Locate the cell with the specified text and output its (X, Y) center coordinate. 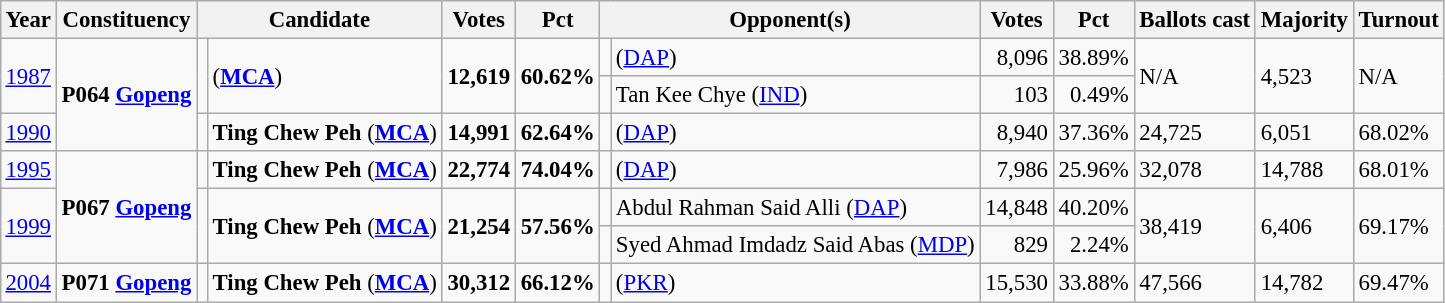
69.17% (1398, 226)
Tan Kee Chye (IND) (796, 95)
33.88% (1094, 283)
1995 (28, 170)
8,940 (1016, 133)
1990 (28, 133)
2.24% (1094, 245)
37.36% (1094, 133)
21,254 (478, 226)
14,848 (1016, 208)
4,523 (1304, 76)
66.12% (558, 283)
68.01% (1398, 170)
(PKR) (796, 283)
14,788 (1304, 170)
38.89% (1094, 57)
Turnout (1398, 20)
14,991 (478, 133)
22,774 (478, 170)
30,312 (478, 283)
103 (1016, 95)
1987 (28, 76)
62.64% (558, 133)
12,619 (478, 76)
Opponent(s) (790, 20)
68.02% (1398, 133)
15,530 (1016, 283)
6,406 (1304, 226)
47,566 (1194, 283)
Candidate (320, 20)
7,986 (1016, 170)
60.62% (558, 76)
40.20% (1094, 208)
P071 Gopeng (126, 283)
Abdul Rahman Said Alli (DAP) (796, 208)
32,078 (1194, 170)
14,782 (1304, 283)
24,725 (1194, 133)
(MCA) (324, 76)
829 (1016, 245)
57.56% (558, 226)
Syed Ahmad Imdadz Said Abas (MDP) (796, 245)
38,419 (1194, 226)
Constituency (126, 20)
25.96% (1094, 170)
8,096 (1016, 57)
P064 Gopeng (126, 94)
6,051 (1304, 133)
74.04% (558, 170)
0.49% (1094, 95)
Ballots cast (1194, 20)
Majority (1304, 20)
Year (28, 20)
P067 Gopeng (126, 208)
69.47% (1398, 283)
1999 (28, 226)
2004 (28, 283)
